Capture the cell that displays the provided text and extract its (x, y) central coordinate. 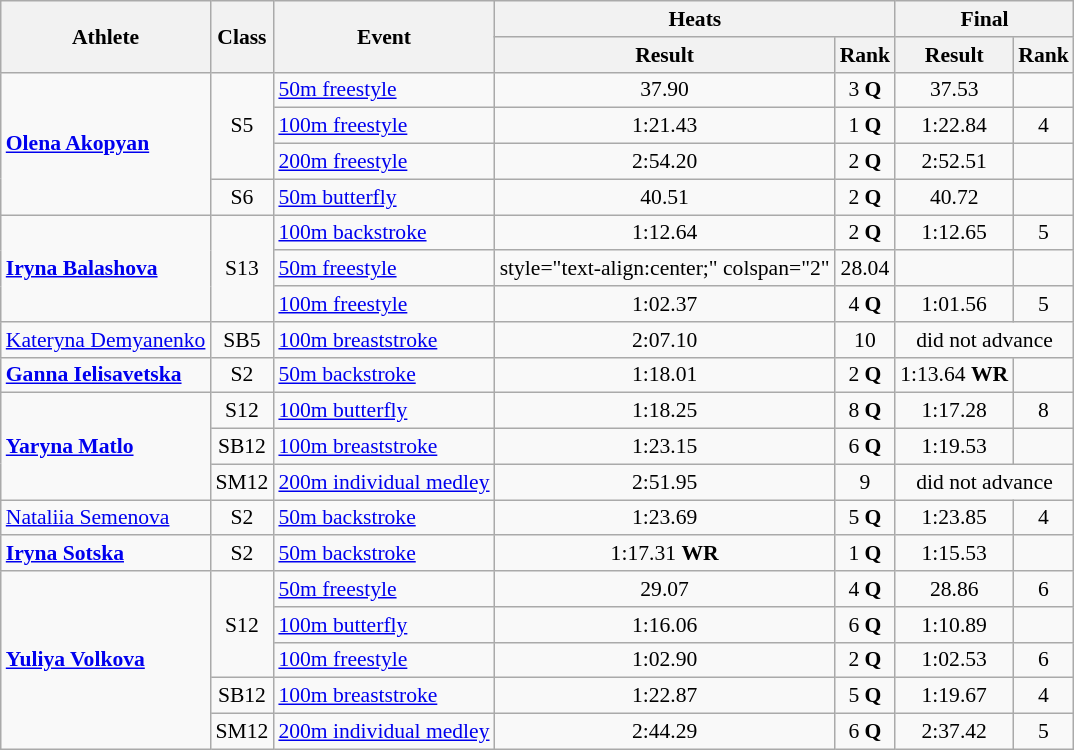
1:21.43 (665, 126)
Nataliia Semenova (106, 518)
1:01.56 (954, 304)
28.86 (954, 589)
style="text-align:center;" colspan="2" (665, 269)
1:19.53 (954, 447)
1:10.89 (954, 625)
Yuliya Volkova (106, 660)
1:23.15 (665, 447)
1:23.85 (954, 518)
1:23.69 (665, 518)
Iryna Sotska (106, 554)
28.04 (866, 269)
1:16.06 (665, 625)
1:19.67 (954, 696)
Iryna Balashova (106, 268)
2:37.42 (954, 732)
Kateryna Demyanenko (106, 340)
2:51.95 (665, 482)
50m butterfly (384, 197)
200m freestyle (384, 162)
8 Q (866, 411)
1:13.64 WR (954, 375)
1:18.25 (665, 411)
S13 (242, 268)
1:15.53 (954, 554)
2:52.51 (954, 162)
Ganna Ielisavetska (106, 375)
3 Q (866, 90)
1:12.64 (665, 233)
2:44.29 (665, 732)
40.51 (665, 197)
1:02.90 (665, 660)
1:18.01 (665, 375)
Athlete (106, 36)
37.53 (954, 90)
Heats (696, 19)
Yaryna Matlo (106, 446)
29.07 (665, 589)
9 (866, 482)
1:02.53 (954, 660)
1:17.31 WR (665, 554)
2:07.10 (665, 340)
8 (1044, 411)
1:02.37 (665, 304)
Event (384, 36)
37.90 (665, 90)
Olena Akopyan (106, 143)
10 (866, 340)
1:22.87 (665, 696)
S6 (242, 197)
1:22.84 (954, 126)
2:54.20 (665, 162)
S5 (242, 126)
SB5 (242, 340)
1:17.28 (954, 411)
Class (242, 36)
40.72 (954, 197)
100m backstroke (384, 233)
1:12.65 (954, 233)
Final (984, 19)
